Return [x, y] of the center of cell containing provided text 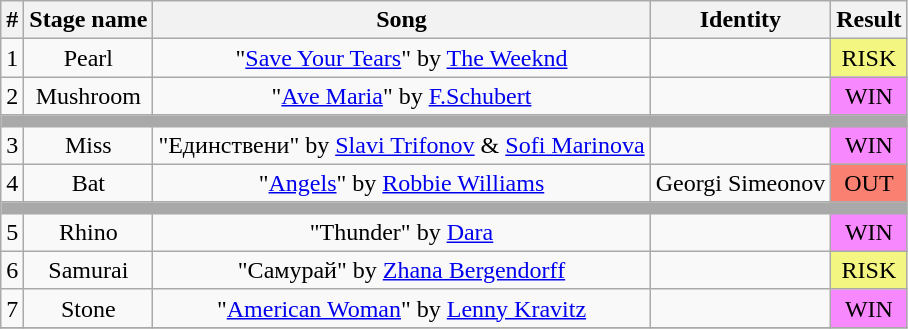
"Единствени" by Slavi Trifonov & Sofi Marinova [402, 145]
Pearl [88, 58]
OUT [869, 183]
Rhino [88, 232]
Identity [740, 20]
"American Woman" by Lenny Kravitz [402, 308]
Song [402, 20]
7 [12, 308]
Miss [88, 145]
"Самурай" by Zhana Bergendorff [402, 270]
"Save Your Tears" by The Weeknd [402, 58]
6 [12, 270]
Georgi Simeonov [740, 183]
4 [12, 183]
"Thunder" by Dara [402, 232]
2 [12, 96]
Result [869, 20]
Stage name [88, 20]
# [12, 20]
"Ave Maria" by F.Schubert [402, 96]
5 [12, 232]
1 [12, 58]
3 [12, 145]
"Angels" by Robbie Williams [402, 183]
Bat [88, 183]
Stone [88, 308]
Mushroom [88, 96]
Samurai [88, 270]
